Provide the [X, Y] coordinate of the cell's center where the given text is located.  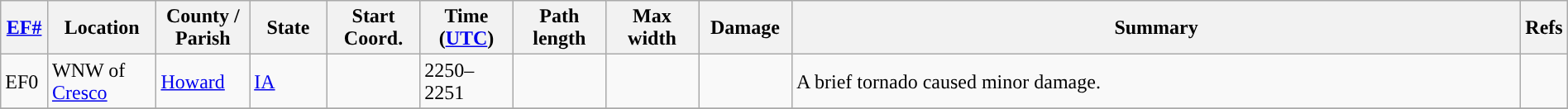
IA [289, 81]
Summary [1156, 28]
Max width [652, 28]
State [289, 28]
EF# [25, 28]
Howard [203, 81]
Path length [559, 28]
Time (UTC) [466, 28]
2250–2251 [466, 81]
WNW of Cresco [102, 81]
Location [102, 28]
EF0 [25, 81]
County / Parish [203, 28]
Refs [1545, 28]
Damage [744, 28]
A brief tornado caused minor damage. [1156, 81]
Start Coord. [374, 28]
